Extract the [X, Y] coordinate from the center of the cell holding the provided text.  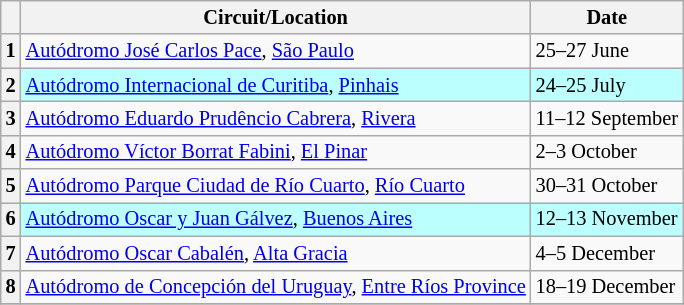
3 [11, 118]
24–25 July [607, 85]
7 [11, 253]
2–3 October [607, 152]
Autódromo Parque Ciudad de Río Cuarto, Río Cuarto [276, 186]
Autódromo Oscar y Juan Gálvez, Buenos Aires [276, 219]
12–13 November [607, 219]
5 [11, 186]
1 [11, 51]
30–31 October [607, 186]
6 [11, 219]
Autódromo de Concepción del Uruguay, Entre Ríos Province [276, 287]
2 [11, 85]
25–27 June [607, 51]
Date [607, 17]
Autódromo Internacional de Curitiba, Pinhais [276, 85]
Autódromo Oscar Cabalén, Alta Gracia [276, 253]
8 [11, 287]
Autódromo Eduardo Prudêncio Cabrera, Rivera [276, 118]
11–12 September [607, 118]
Autódromo José Carlos Pace, São Paulo [276, 51]
Autódromo Víctor Borrat Fabini, El Pinar [276, 152]
Circuit/Location [276, 17]
18–19 December [607, 287]
4 [11, 152]
4–5 December [607, 253]
